Identify which cell holds the provided text, then report its (X, Y) central coordinate. 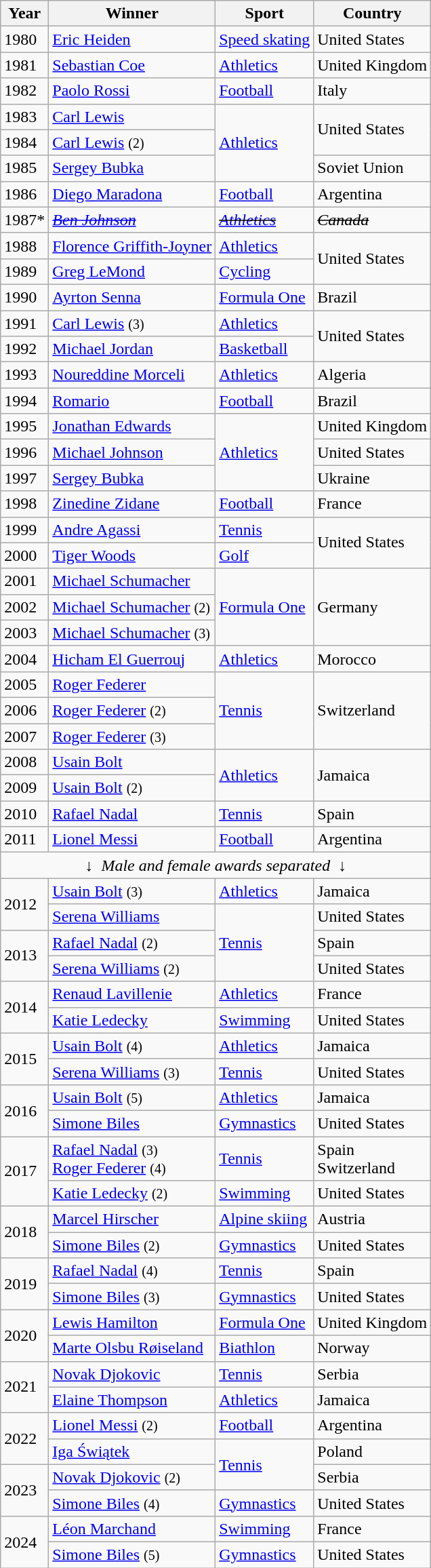
2023 (24, 1490)
1996 (24, 452)
1992 (24, 349)
2019 (24, 1284)
2014 (24, 1007)
Usain Bolt (5) (132, 1097)
Léon Marchand (132, 1529)
Noureddine Morceli (132, 375)
Roger Federer (2) (132, 710)
2010 (24, 814)
SpainSwitzerland (373, 1158)
Novak Djokovic (2) (132, 1477)
2003 (24, 633)
Basketball (264, 349)
Paolo Rossi (132, 91)
Marte Olsbu Røiseland (132, 1348)
Carl Lewis (2) (132, 142)
2002 (24, 607)
Serena Williams (3) (132, 1072)
Lionel Messi (2) (132, 1426)
1990 (24, 297)
1993 (24, 375)
Usain Bolt (2) (132, 788)
2016 (24, 1110)
Algeria (373, 375)
Romario (132, 401)
2009 (24, 788)
Switzerland (373, 710)
Sport (264, 14)
Rafael Nadal (2) (132, 943)
Marcel Hirscher (132, 1219)
1991 (24, 324)
2024 (24, 1542)
Cycling (264, 271)
Alpine skiing (264, 1219)
Usain Bolt (3) (132, 891)
↓ Male and female awards separated ↓ (215, 865)
1994 (24, 401)
2013 (24, 956)
Country (373, 14)
Katie Ledecky (2) (132, 1194)
Lewis Hamilton (132, 1322)
Norway (373, 1348)
Rafael Nadal (3)Roger Federer (4) (132, 1158)
Rafael Nadal (4) (132, 1271)
2020 (24, 1335)
2007 (24, 736)
Andre Agassi (132, 530)
2008 (24, 762)
Greg LeMond (132, 271)
1989 (24, 271)
1999 (24, 530)
Michael Johnson (132, 452)
Usain Bolt (4) (132, 1046)
2005 (24, 684)
2015 (24, 1059)
Tiger Woods (132, 555)
Year (24, 14)
Simone Biles (3) (132, 1297)
Novak Djokovic (132, 1374)
2004 (24, 659)
Michael Jordan (132, 349)
2017 (24, 1172)
Italy (373, 91)
Iga Świątek (132, 1451)
Usain Bolt (132, 762)
Canada (373, 220)
Ukraine (373, 478)
1988 (24, 246)
Florence Griffith-Joyner (132, 246)
Michael Schumacher (132, 581)
Roger Federer (3) (132, 736)
1997 (24, 478)
Diego Maradona (132, 194)
2006 (24, 710)
Serena Williams (132, 917)
1985 (24, 168)
Roger Federer (132, 684)
Carl Lewis (3) (132, 324)
Winner (132, 14)
Sebastian Coe (132, 65)
Simone Biles (4) (132, 1503)
Hicham El Guerrouj (132, 659)
Simone Biles (5) (132, 1554)
Morocco (373, 659)
1998 (24, 504)
Eric Heiden (132, 39)
1983 (24, 117)
2022 (24, 1438)
Jonathan Edwards (132, 427)
Michael Schumacher (2) (132, 607)
Ayrton Senna (132, 297)
Biathlon (264, 1348)
Serena Williams (2) (132, 968)
Simone Biles (132, 1123)
Zinedine Zidane (132, 504)
2011 (24, 840)
Speed skating (264, 39)
Michael Schumacher (3) (132, 633)
Renaud Lavillenie (132, 994)
2018 (24, 1232)
2000 (24, 555)
1980 (24, 39)
Lionel Messi (132, 840)
Golf (264, 555)
Soviet Union (373, 168)
1995 (24, 427)
Katie Ledecky (132, 1020)
1982 (24, 91)
Elaine Thompson (132, 1400)
Rafael Nadal (132, 814)
2012 (24, 904)
Ben Johnson (132, 220)
1986 (24, 194)
2001 (24, 581)
Carl Lewis (132, 117)
Poland (373, 1451)
Austria (373, 1219)
2021 (24, 1387)
1984 (24, 142)
Simone Biles (2) (132, 1245)
1987* (24, 220)
1981 (24, 65)
Germany (373, 607)
